Determine the [x, y] coordinate at the center of the cell enclosing the given text.  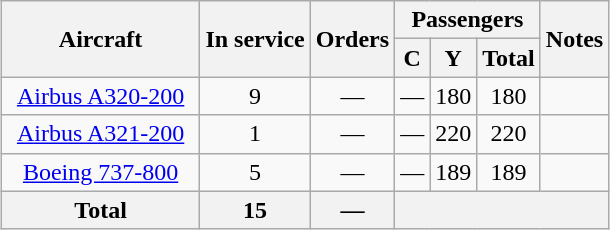
15 [255, 210]
Airbus A320-200 [100, 96]
In service [255, 39]
1 [255, 134]
Orders [352, 39]
Boeing 737-800 [100, 172]
5 [255, 172]
Passengers [468, 20]
Airbus A321-200 [100, 134]
Aircraft [100, 39]
Notes [574, 39]
C [412, 58]
Y [454, 58]
9 [255, 96]
